Locate the cell with the specified text and output its [X, Y] center coordinate. 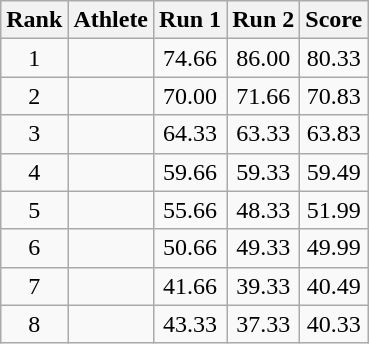
Rank [34, 20]
63.83 [334, 134]
49.33 [264, 248]
43.33 [190, 324]
Athlete [111, 20]
40.33 [334, 324]
55.66 [190, 210]
2 [34, 96]
70.00 [190, 96]
59.49 [334, 172]
40.49 [334, 286]
51.99 [334, 210]
63.33 [264, 134]
Run 1 [190, 20]
74.66 [190, 58]
1 [34, 58]
4 [34, 172]
71.66 [264, 96]
6 [34, 248]
3 [34, 134]
Run 2 [264, 20]
5 [34, 210]
49.99 [334, 248]
39.33 [264, 286]
59.33 [264, 172]
Score [334, 20]
86.00 [264, 58]
50.66 [190, 248]
37.33 [264, 324]
70.83 [334, 96]
59.66 [190, 172]
48.33 [264, 210]
7 [34, 286]
8 [34, 324]
80.33 [334, 58]
64.33 [190, 134]
41.66 [190, 286]
